Provide the (X, Y) coordinate of the cell's center where the given text is located.  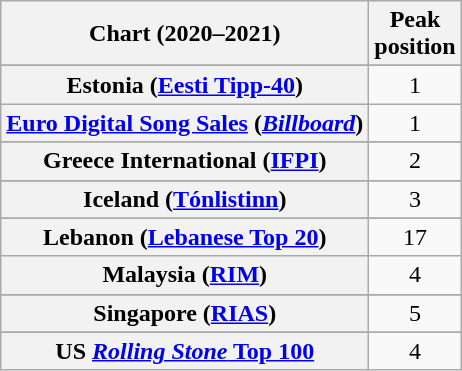
Greece International (IFPI) (185, 161)
17 (415, 237)
3 (415, 199)
Chart (2020–2021) (185, 34)
Estonia (Eesti Tipp-40) (185, 85)
5 (415, 313)
2 (415, 161)
Malaysia (RIM) (185, 275)
Euro Digital Song Sales (Billboard) (185, 123)
Lebanon (Lebanese Top 20) (185, 237)
Singapore (RIAS) (185, 313)
Iceland (Tónlistinn) (185, 199)
US Rolling Stone Top 100 (185, 351)
Peakposition (415, 34)
